Determine the (x, y) coordinate at the center of the cell enclosing the given text.  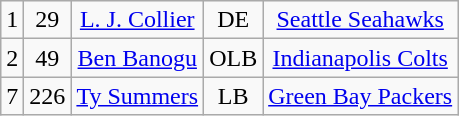
DE (234, 20)
49 (48, 58)
2 (12, 58)
226 (48, 96)
29 (48, 20)
L. J. Collier (138, 20)
LB (234, 96)
OLB (234, 58)
1 (12, 20)
Ben Banogu (138, 58)
Indianapolis Colts (360, 58)
Seattle Seahawks (360, 20)
7 (12, 96)
Ty Summers (138, 96)
Green Bay Packers (360, 96)
